Identify which cell holds the provided text, then report its [x, y] central coordinate. 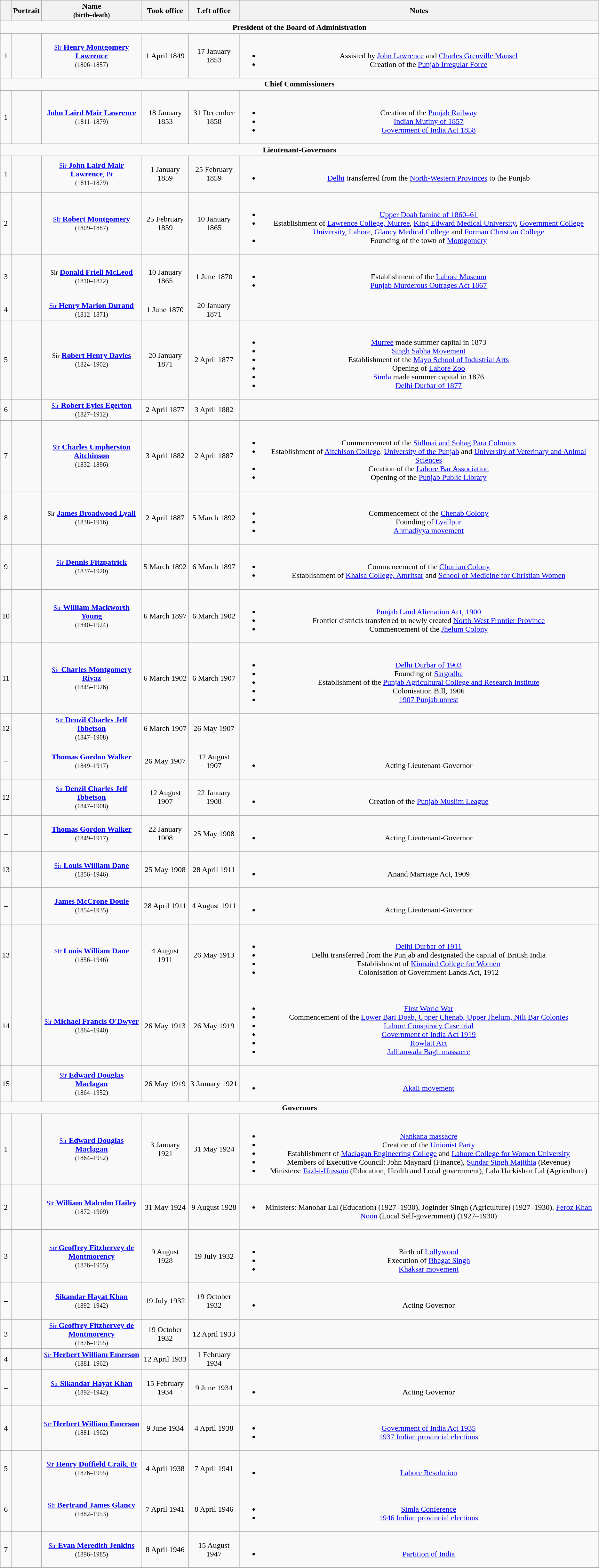
Sir Michael Francis O'Dwyer (1864–1940) [92, 1026]
Sikandar Hayat Khan (1892–1942) [92, 1301]
Notes [419, 11]
Partition of India [419, 1549]
Government of India Act 19351937 Indian provincial elections [419, 1428]
Portrait [27, 11]
Delhi transferred from the North-Western Provinces to the Punjab [419, 174]
Name(birth–death) [92, 11]
1 April 1849 [165, 56]
Sir Evan Meredith Jenkins(1896–1985) [92, 1549]
Lieutenant-Governors [299, 150]
Sir Robert Henry Davies(1824–1902) [92, 360]
Creation of the Punjab RailwayIndian Mutiny of 1857Government of India Act 1858 [419, 117]
10 [6, 616]
James McCrone Douie(1854–1935) [92, 906]
Commencement of the Chunian ColonyEstablishment of Khalsa College, Amritsar and School of Medicine for Christian Women [419, 567]
Punjab Land Alienation Act, 1900Frontier districts transferred to newly created North-West Frontier ProvinceCommencement of the Jhelum Colony [419, 616]
1 January 1859 [165, 174]
Sir Henry Montgomery Lawrence(1806–1857) [92, 56]
8 [6, 518]
18 January 1853 [165, 117]
President of the Board of Administration [299, 27]
Birth of LollywoodExecution of Bhagat SinghKhaksar movement [419, 1256]
9 [6, 567]
Creation of the Punjab Muslim League [419, 797]
Sir Robert Montgomery(1809–1887) [92, 223]
Sir Robert Eyles Egerton(1827–1912) [92, 410]
15 August 1947 [214, 1549]
Sir Donald Friell McLeod(1810–1872) [92, 277]
14 [6, 1026]
Sir Henry Marion Durand(1812–1871) [92, 309]
Sir John Laird Mair Lawrence, Bt(1811–1879) [92, 174]
Left office [214, 11]
Sir Bertrand James Glancy(1882–1953) [92, 1509]
Simla Conference1946 Indian provincial elections [419, 1509]
Sir James Broadwood Lyall(1838–1916) [92, 518]
Ministers: Manohar Lal (Education) (1927–1930), Joginder Singh (Agriculture) (1927–1930), Feroz Khan Noon (Local Self-government) (1927–1930) [419, 1207]
1 February 1934 [214, 1359]
Sir William Malcolm Hailey (1872–1969) [92, 1207]
Commencement of the Chenab ColonyFounding of LyallpurAhmadiyya movement [419, 518]
Sir Herbert William Emerson(1881–1962) [92, 1428]
11 [6, 678]
Assisted by John Lawrence and Charles Grenville ManselCreation of the Punjab Irregular Force [419, 56]
15 February 1934 [165, 1387]
Sir Charles Umpherston Aitchinson(1832–1896) [92, 455]
Akali movement [419, 1083]
Sir Henry Duffield Craik, Bt(1876–1955) [92, 1469]
Sir Herbert William Emerson (1881–1962) [92, 1359]
Took office [165, 11]
Chief Commissioners [299, 84]
Governors [299, 1108]
Establishment of the Lahore MuseumPunjab Murderous Outrages Act 1867 [419, 277]
John Laird Mair Lawrence(1811–1879) [92, 117]
17 January 1853 [214, 56]
Lahore Resolution [419, 1469]
Anand Marriage Act, 1909 [419, 869]
31 December 1858 [214, 117]
Sir Charles Montgomery Rivaz(1845–1926) [92, 678]
Sir Sikandar Hayat Khan (1892–1942) [92, 1387]
15 [6, 1083]
Sir Dennis Fitzpatrick(1837–1920) [92, 567]
Sir William Mackworth Young(1840–1924) [92, 616]
